Pinpoint the cell where the given text exists, returning its [x, y] midpoint coordinate. 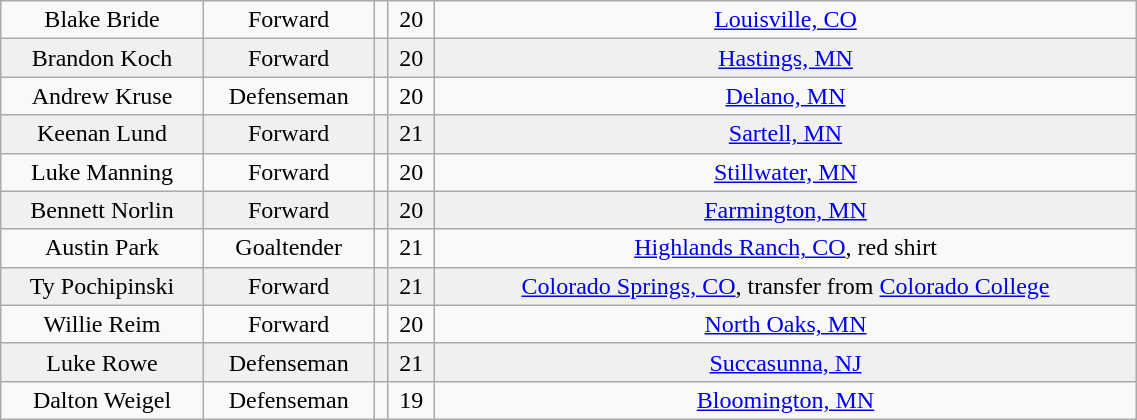
Colorado Springs, CO, transfer from Colorado College [786, 286]
Andrew Kruse [102, 96]
19 [411, 400]
Keenan Lund [102, 134]
Stillwater, MN [786, 172]
Farmington, MN [786, 210]
Highlands Ranch, CO, red shirt [786, 248]
Luke Rowe [102, 362]
Delano, MN [786, 96]
Austin Park [102, 248]
Willie Reim [102, 324]
North Oaks, MN [786, 324]
Succasunna, NJ [786, 362]
Bloomington, MN [786, 400]
Hastings, MN [786, 58]
Bennett Norlin [102, 210]
Sartell, MN [786, 134]
Dalton Weigel [102, 400]
Ty Pochipinski [102, 286]
Louisville, CO [786, 20]
Brandon Koch [102, 58]
Blake Bride [102, 20]
Luke Manning [102, 172]
Goaltender [288, 248]
